Pinpoint the cell where the given text exists, returning its [X, Y] midpoint coordinate. 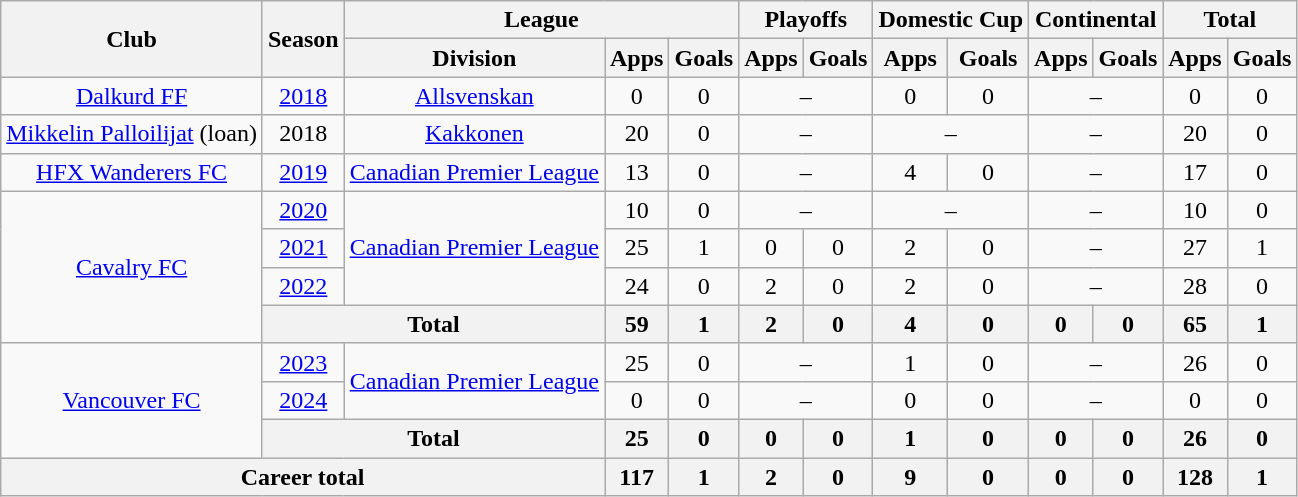
2020 [303, 210]
Career total [303, 477]
117 [636, 477]
2019 [303, 172]
13 [636, 172]
28 [1195, 286]
League [541, 20]
65 [1195, 324]
Kakkonen [474, 134]
24 [636, 286]
HFX Wanderers FC [132, 172]
Season [303, 39]
2022 [303, 286]
Mikkelin Palloilijat (loan) [132, 134]
Club [132, 39]
Vancouver FC [132, 400]
27 [1195, 248]
2021 [303, 248]
59 [636, 324]
Playoffs [806, 20]
Domestic Cup [951, 20]
128 [1195, 477]
9 [910, 477]
2024 [303, 400]
Dalkurd FF [132, 96]
17 [1195, 172]
Allsvenskan [474, 96]
Continental [1096, 20]
Division [474, 58]
Cavalry FC [132, 267]
2023 [303, 362]
